Capture the cell that displays the provided text and extract its [X, Y] central coordinate. 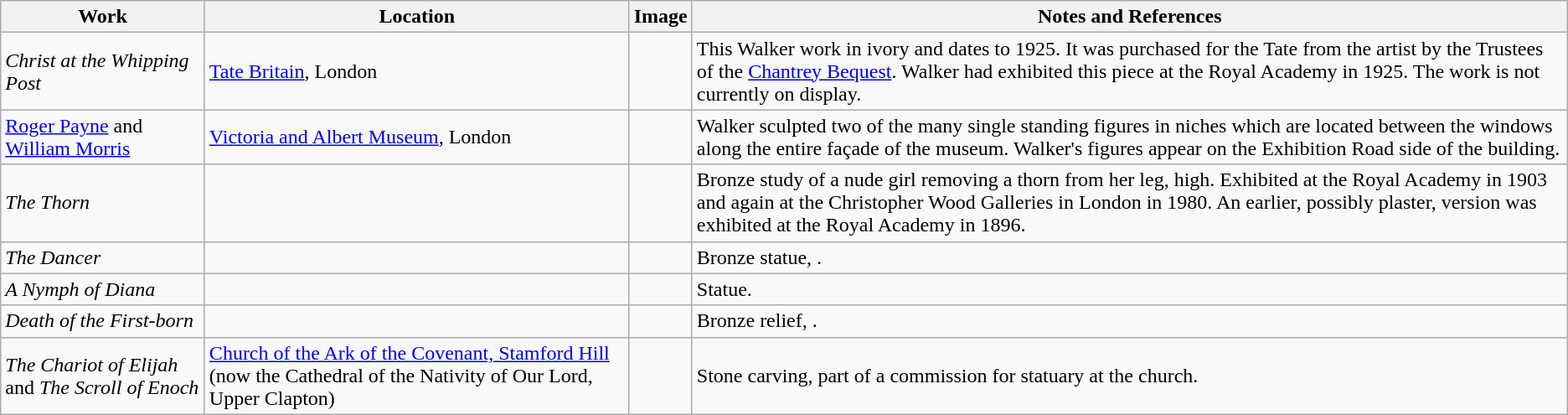
Stone carving, part of a commission for statuary at the church. [1129, 376]
The Dancer [103, 257]
Death of the First-born [103, 321]
Roger Payne and William Morris [103, 137]
Tate Britain, London [417, 71]
Image [660, 17]
Christ at the Whipping Post [103, 71]
Location [417, 17]
The Chariot of Elijah and The Scroll of Enoch [103, 376]
Bronze relief, . [1129, 321]
Bronze statue, . [1129, 257]
Victoria and Albert Museum, London [417, 137]
Church of the Ark of the Covenant, Stamford Hill (now the Cathedral of the Nativity of Our Lord, Upper Clapton) [417, 376]
A Nymph of Diana [103, 289]
Statue. [1129, 289]
Notes and References [1129, 17]
Work [103, 17]
The Thorn [103, 203]
